Return [x, y] of the center of cell containing provided text 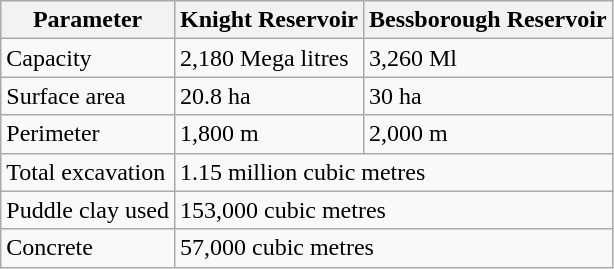
Surface area [88, 96]
57,000 cubic metres [393, 248]
Puddle clay used [88, 210]
Concrete [88, 248]
153,000 cubic metres [393, 210]
1.15 million cubic metres [393, 172]
2,180 Mega litres [268, 58]
3,260 Ml [488, 58]
Parameter [88, 20]
Bessborough Reservoir [488, 20]
Total excavation [88, 172]
30 ha [488, 96]
20.8 ha [268, 96]
1,800 m [268, 134]
Perimeter [88, 134]
Capacity [88, 58]
Knight Reservoir [268, 20]
2,000 m [488, 134]
